For the text-containing cell, return its midpoint in (X, Y) coordinate format. 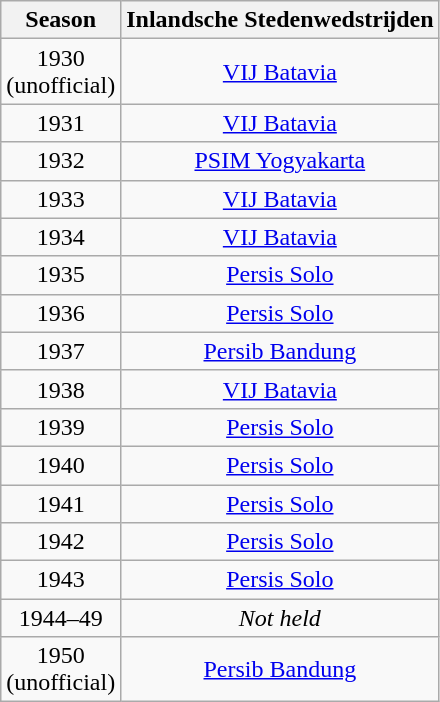
1941 (61, 503)
1932 (61, 161)
1938 (61, 389)
1940 (61, 465)
1937 (61, 351)
1942 (61, 542)
1944–49 (61, 618)
1933 (61, 199)
PSIM Yogyakarta (280, 161)
Inlandsche Stedenwedstrĳden (280, 20)
1934 (61, 237)
Not held (280, 618)
1939 (61, 427)
Season (61, 20)
1930(unofficial) (61, 72)
1950(unofficial) (61, 670)
1936 (61, 313)
1943 (61, 580)
1935 (61, 275)
1931 (61, 123)
